Search for the cell housing the specified text and yield its (X, Y) center coordinate. 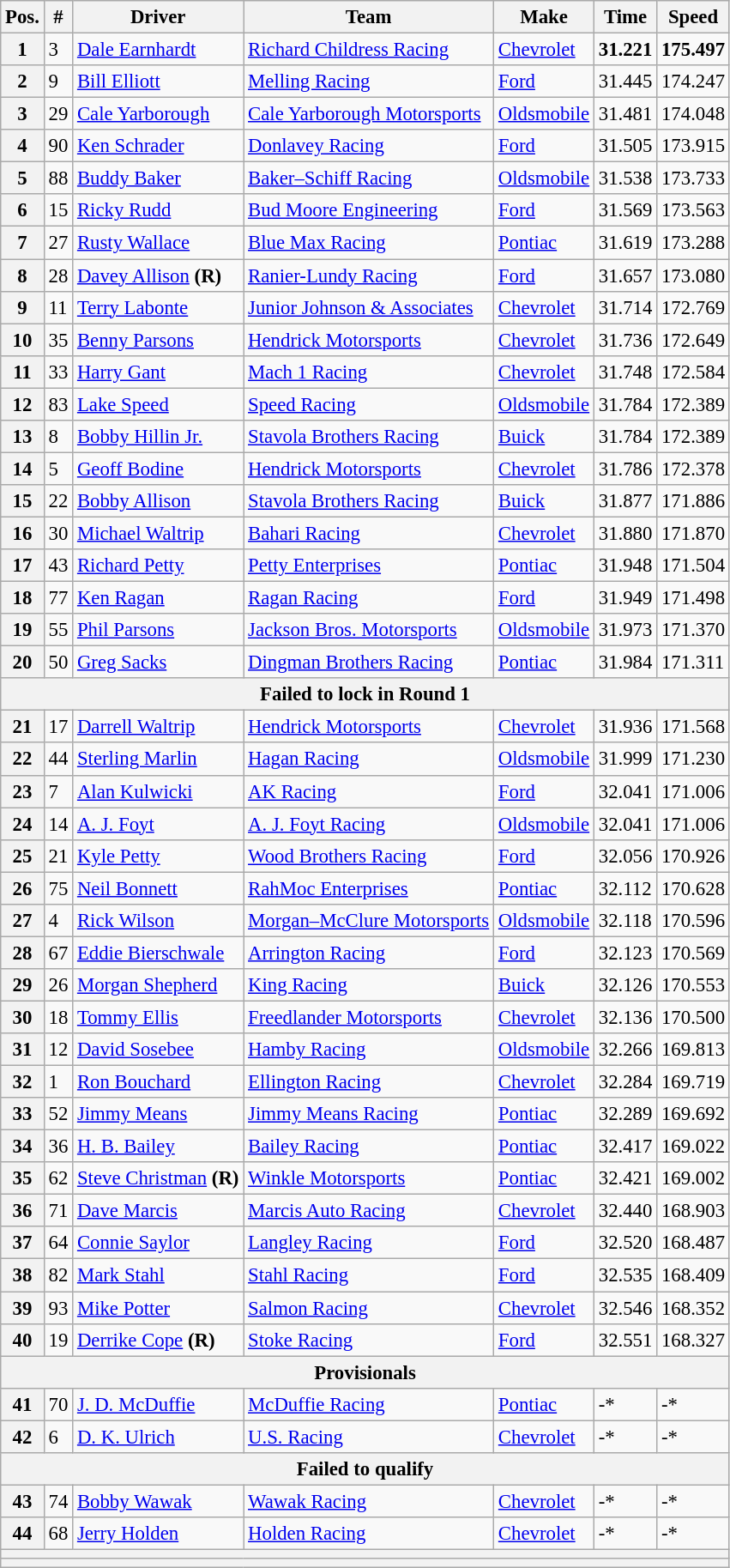
32.284 (624, 1082)
52 (58, 1114)
D. K. Ulrich (158, 1437)
31.538 (624, 179)
171.311 (693, 663)
67 (58, 953)
Jackson Bros. Motorsports (369, 630)
Richard Childress Racing (369, 50)
Marcis Auto Racing (369, 1211)
Provisionals (365, 1372)
Connie Saylor (158, 1244)
AK Racing (369, 791)
169.022 (693, 1147)
Harry Gant (158, 372)
170.926 (693, 856)
Ranier-Lundy Racing (369, 275)
31 (22, 1050)
Donlavey Racing (369, 146)
Failed to lock in Round 1 (365, 694)
32.266 (624, 1050)
Eddie Bierschwale (158, 953)
25 (22, 856)
Ragan Racing (369, 598)
32.440 (624, 1211)
32.118 (624, 921)
McDuffie Racing (369, 1404)
Mark Stahl (158, 1275)
39 (22, 1308)
Holden Racing (369, 1534)
10 (22, 340)
Bobby Wawak (158, 1501)
171.370 (693, 630)
168.352 (693, 1308)
64 (58, 1244)
31.786 (624, 469)
Dingman Brothers Racing (369, 663)
Dave Marcis (158, 1211)
31.714 (624, 307)
Make (544, 17)
32.289 (624, 1114)
171.504 (693, 566)
31.657 (624, 275)
Ricky Rudd (158, 210)
Kyle Petty (158, 856)
Ellington Racing (369, 1082)
Mach 1 Racing (369, 372)
31.984 (624, 663)
168.327 (693, 1340)
Terry Labonte (158, 307)
42 (22, 1437)
32.421 (624, 1178)
34 (22, 1147)
Blue Max Racing (369, 243)
40 (22, 1340)
32.056 (624, 856)
Freedlander Motorsports (369, 1017)
170.569 (693, 953)
170.628 (693, 888)
Bobby Hillin Jr. (158, 437)
Junior Johnson & Associates (369, 307)
168.903 (693, 1211)
62 (58, 1178)
Morgan–McClure Motorsports (369, 921)
Steve Christman (R) (158, 1178)
2 (22, 82)
RahMoc Enterprises (369, 888)
173.288 (693, 243)
175.497 (693, 50)
31.569 (624, 210)
Tommy Ellis (158, 1017)
169.692 (693, 1114)
32 (22, 1082)
172.584 (693, 372)
172.378 (693, 469)
55 (58, 630)
171.886 (693, 501)
32.546 (624, 1308)
169.002 (693, 1178)
173.080 (693, 275)
King Racing (369, 985)
Cale Yarborough Motorsports (369, 114)
Darrell Waltrip (158, 727)
174.048 (693, 114)
U.S. Racing (369, 1437)
# (58, 17)
Wood Brothers Racing (369, 856)
172.649 (693, 340)
Michael Waltrip (158, 533)
173.563 (693, 210)
70 (58, 1404)
170.553 (693, 985)
Hagan Racing (369, 760)
Bobby Allison (158, 501)
83 (58, 404)
Sterling Marlin (158, 760)
71 (58, 1211)
31.619 (624, 243)
Langley Racing (369, 1244)
31.481 (624, 114)
Morgan Shepherd (158, 985)
Ken Ragan (158, 598)
20 (22, 663)
Team (369, 17)
Bill Elliott (158, 82)
Bailey Racing (369, 1147)
A. J. Foyt Racing (369, 824)
173.915 (693, 146)
Stoke Racing (369, 1340)
31.221 (624, 50)
31.877 (624, 501)
31.505 (624, 146)
16 (22, 533)
Derrike Cope (R) (158, 1340)
Lake Speed (158, 404)
171.498 (693, 598)
Salmon Racing (369, 1308)
Baker–Schiff Racing (369, 179)
171.870 (693, 533)
Davey Allison (R) (158, 275)
82 (58, 1275)
Time (624, 17)
Arrington Racing (369, 953)
32.126 (624, 985)
31.880 (624, 533)
169.719 (693, 1082)
168.409 (693, 1275)
168.487 (693, 1244)
31.948 (624, 566)
Stahl Racing (369, 1275)
Phil Parsons (158, 630)
Richard Petty (158, 566)
Jerry Holden (158, 1534)
Petty Enterprises (369, 566)
31.736 (624, 340)
Bud Moore Engineering (369, 210)
Jimmy Means Racing (369, 1114)
173.733 (693, 179)
Bahari Racing (369, 533)
32.136 (624, 1017)
75 (58, 888)
Rusty Wallace (158, 243)
Alan Kulwicki (158, 791)
H. B. Bailey (158, 1147)
Neil Bonnett (158, 888)
171.230 (693, 760)
Dale Earnhardt (158, 50)
31.949 (624, 598)
170.500 (693, 1017)
31.936 (624, 727)
23 (22, 791)
68 (58, 1534)
A. J. Foyt (158, 824)
31.973 (624, 630)
David Sosebee (158, 1050)
169.813 (693, 1050)
90 (58, 146)
Melling Racing (369, 82)
31.999 (624, 760)
88 (58, 179)
32.112 (624, 888)
Geoff Bodine (158, 469)
Cale Yarborough (158, 114)
13 (22, 437)
Ken Schrader (158, 146)
Benny Parsons (158, 340)
Winkle Motorsports (369, 1178)
Wawak Racing (369, 1501)
Hamby Racing (369, 1050)
Buddy Baker (158, 179)
32.520 (624, 1244)
32.417 (624, 1147)
24 (22, 824)
74 (58, 1501)
Mike Potter (158, 1308)
Pos. (22, 17)
Rick Wilson (158, 921)
J. D. McDuffie (158, 1404)
31.445 (624, 82)
50 (58, 663)
32.535 (624, 1275)
Speed Racing (369, 404)
172.769 (693, 307)
Failed to qualify (365, 1469)
41 (22, 1404)
Driver (158, 17)
37 (22, 1244)
32.551 (624, 1340)
171.568 (693, 727)
Ron Bouchard (158, 1082)
Speed (693, 17)
31.748 (624, 372)
38 (22, 1275)
32.123 (624, 953)
93 (58, 1308)
174.247 (693, 82)
77 (58, 598)
170.596 (693, 921)
Greg Sacks (158, 663)
Jimmy Means (158, 1114)
